Return the (X, Y) coordinate for the center point of the cell that contains the specified text.  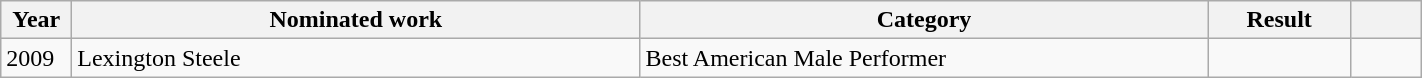
2009 (36, 58)
Result (1279, 20)
Best American Male Performer (924, 58)
Category (924, 20)
Lexington Steele (356, 58)
Nominated work (356, 20)
Year (36, 20)
